Scan for the cell matching the given text and deliver its (X, Y) coordinate at center. 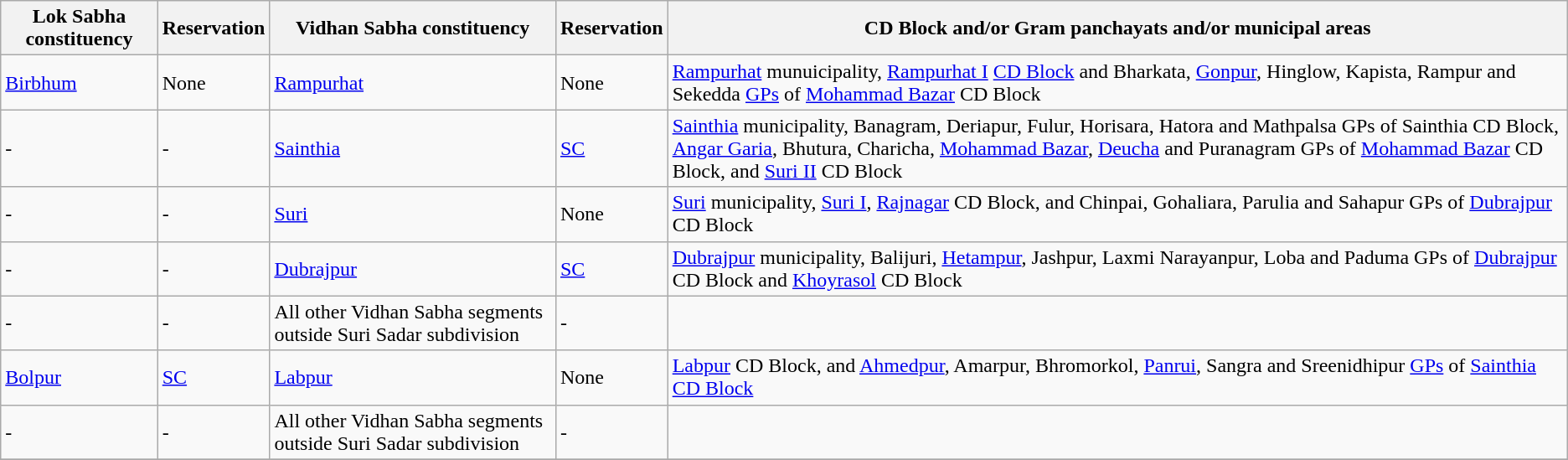
Dubrajpur municipality, Balijuri, Hetampur, Jashpur, Laxmi Narayanpur, Loba and Paduma GPs of Dubrajpur CD Block and Khoyrasol CD Block (1117, 268)
Birbhum (79, 82)
Sainthia (413, 148)
Lok Sabha constituency (79, 28)
Labpur (413, 377)
Rampurhat (413, 82)
Dubrajpur (413, 268)
Suri municipality, Suri I, Rajnagar CD Block, and Chinpai, Gohaliara, Parulia and Sahapur GPs of Dubrajpur CD Block (1117, 214)
Labpur CD Block, and Ahmedpur, Amarpur, Bhromorkol, Panrui, Sangra and Sreenidhipur GPs of Sainthia CD Block (1117, 377)
Bolpur (79, 377)
CD Block and/or Gram panchayats and/or municipal areas (1117, 28)
Vidhan Sabha constituency (413, 28)
Suri (413, 214)
Rampurhat munuicipality, Rampurhat I CD Block and Bharkata, Gonpur, Hinglow, Kapista, Rampur and Sekedda GPs of Mohammad Bazar CD Block (1117, 82)
